Scan for the cell matching the given text and deliver its (x, y) coordinate at center. 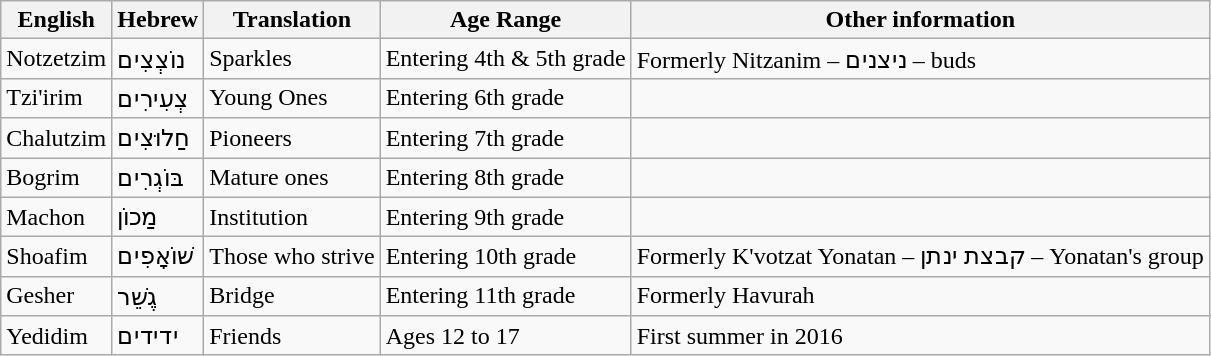
ידידים (158, 336)
Bridge (292, 296)
גֶשֵׁר (158, 296)
Friends (292, 336)
Formerly K'votzat Yonatan – קבצת ינתן – Yonatan's group (920, 257)
Age Range (506, 20)
Machon (56, 217)
Mature ones (292, 178)
Tzi'irim (56, 98)
Translation (292, 20)
צְעִירִים (158, 98)
Entering 7th grade (506, 138)
Other information (920, 20)
Sparkles (292, 59)
Entering 9th grade (506, 217)
Formerly Nitzanim – ניצנים – buds (920, 59)
Pioneers (292, 138)
Chalutzim (56, 138)
Ages 12 to 17 (506, 336)
Institution (292, 217)
נוֹצְצִים (158, 59)
First summer in 2016 (920, 336)
Entering 10th grade (506, 257)
Gesher (56, 296)
English (56, 20)
Entering 6th grade (506, 98)
Hebrew (158, 20)
Entering 4th & 5th grade (506, 59)
מַכוֹן (158, 217)
Yedidim (56, 336)
שׁוֹאָפִים (158, 257)
בּוֹגְרִים (158, 178)
Notzetzim (56, 59)
חַלוּצִים (158, 138)
Those who strive (292, 257)
Young Ones (292, 98)
Entering 8th grade (506, 178)
Bogrim (56, 178)
Formerly Havurah (920, 296)
Shoafim (56, 257)
Entering 11th grade (506, 296)
